Provide the (X, Y) coordinate of the cell's center where the given text is located.  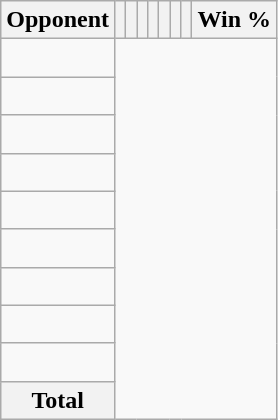
Opponent (58, 20)
Total (58, 400)
Win % (234, 20)
